From the cell containing the given text, extract its center point as (x, y) coordinate. 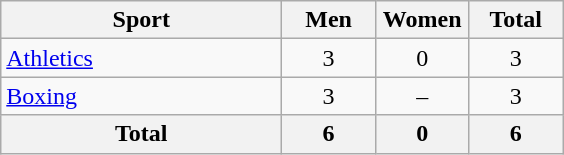
Athletics (142, 58)
Women (422, 20)
Men (329, 20)
Boxing (142, 96)
Sport (142, 20)
– (422, 96)
